Identify which cell holds the provided text, then report its (x, y) central coordinate. 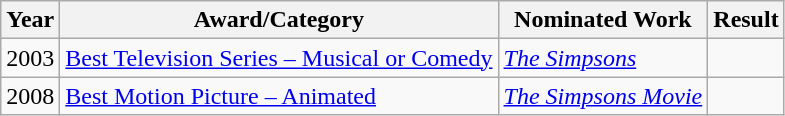
Best Television Series – Musical or Comedy (279, 58)
Award/Category (279, 20)
2003 (30, 58)
Year (30, 20)
Result (746, 20)
The Simpsons Movie (603, 96)
Best Motion Picture – Animated (279, 96)
2008 (30, 96)
Nominated Work (603, 20)
The Simpsons (603, 58)
